Provide the (x, y) coordinate of the cell's center where the given text is located.  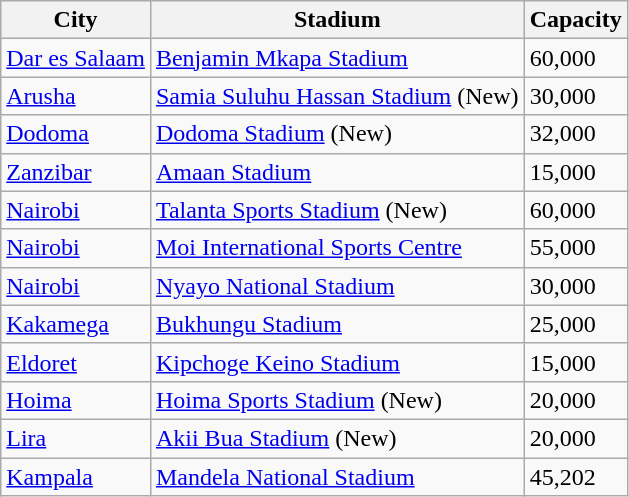
Talanta Sports Stadium (New) (337, 210)
Amaan Stadium (337, 172)
Dar es Salaam (76, 58)
Akii Bua Stadium (New) (337, 438)
Nyayo National Stadium (337, 286)
City (76, 20)
Zanzibar (76, 172)
Moi International Sports Centre (337, 248)
Kipchoge Keino Stadium (337, 362)
Mandela National Stadium (337, 477)
Lira (76, 438)
Hoima Sports Stadium (New) (337, 400)
45,202 (576, 477)
Kampala (76, 477)
Arusha (76, 96)
Hoima (76, 400)
Kakamega (76, 324)
25,000 (576, 324)
55,000 (576, 248)
Dodoma Stadium (New) (337, 134)
Benjamin Mkapa Stadium (337, 58)
Bukhungu Stadium (337, 324)
Samia Suluhu Hassan Stadium (New) (337, 96)
32,000 (576, 134)
Dodoma (76, 134)
Capacity (576, 20)
Eldoret (76, 362)
Stadium (337, 20)
